Scan for the cell matching the given text and deliver its [x, y] coordinate at center. 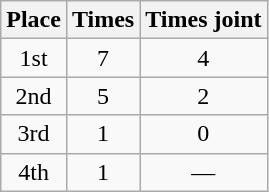
— [204, 172]
3rd [34, 134]
5 [102, 96]
1st [34, 58]
2nd [34, 96]
Times [102, 20]
0 [204, 134]
2 [204, 96]
4 [204, 58]
Place [34, 20]
Times joint [204, 20]
7 [102, 58]
4th [34, 172]
